From the cell containing the given text, extract its center point as [x, y] coordinate. 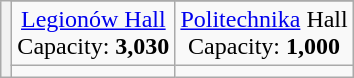
Legionów HallCapacity: 3,030 [94, 34]
Politechnika HallCapacity: 1,000 [264, 34]
